Determine the (X, Y) coordinate at the center of the cell enclosing the given text.  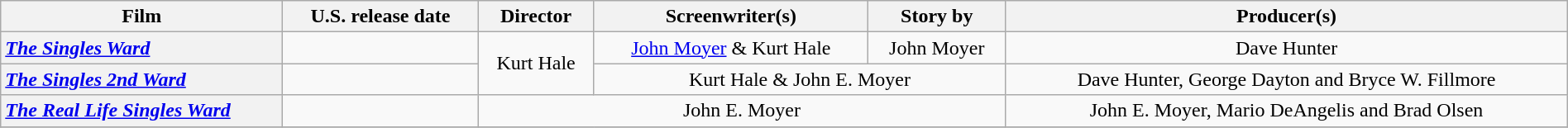
The Singles 2nd Ward (142, 79)
Dave Hunter, George Dayton and Bryce W. Fillmore (1287, 79)
Producer(s) (1287, 17)
John E. Moyer (742, 111)
Dave Hunter (1287, 48)
The Singles Ward (142, 48)
The Real Life Singles Ward (142, 111)
John Moyer (937, 48)
John Moyer & Kurt Hale (731, 48)
John E. Moyer, Mario DeAngelis and Brad Olsen (1287, 111)
Kurt Hale (536, 64)
Director (536, 17)
Film (142, 17)
Story by (937, 17)
Screenwriter(s) (731, 17)
Kurt Hale & John E. Moyer (800, 79)
U.S. release date (380, 17)
